Extract the [x, y] coordinate from the center of the cell holding the provided text.  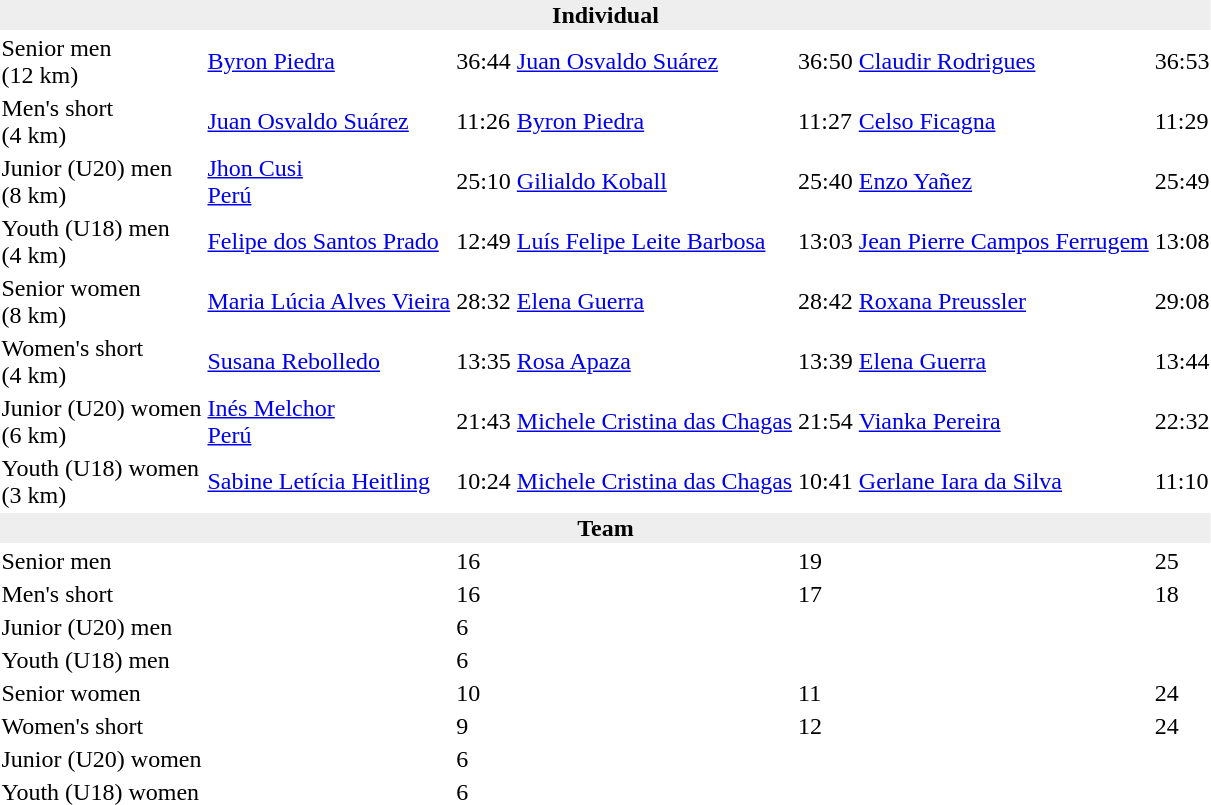
28:32 [484, 302]
Senior women(8 km) [102, 302]
Susana Rebolledo [329, 362]
36:50 [826, 62]
Inés Melchor Perú [329, 422]
Roxana Preussler [1004, 302]
13:03 [826, 242]
22:32 [1182, 422]
Women's short(4 km) [102, 362]
Team [606, 528]
Vianka Pereira [1004, 422]
25:10 [484, 182]
36:53 [1182, 62]
Junior (U20) men(8 km) [102, 182]
36:44 [484, 62]
25:40 [826, 182]
Felipe dos Santos Prado [329, 242]
21:43 [484, 422]
10 [484, 693]
11:29 [1182, 122]
Claudir Rodrigues [1004, 62]
Women's short [102, 726]
Individual [606, 15]
17 [826, 594]
Jhon Cusi Perú [329, 182]
11:10 [1182, 482]
10:24 [484, 482]
12 [826, 726]
Jean Pierre Campos Ferrugem [1004, 242]
Senior men(12 km) [102, 62]
Youth (U18) men(4 km) [102, 242]
18 [1182, 594]
Maria Lúcia Alves Vieira [329, 302]
11:26 [484, 122]
Celso Ficagna [1004, 122]
Rosa Apaza [654, 362]
21:54 [826, 422]
25:49 [1182, 182]
Junior (U20) women(6 km) [102, 422]
11:27 [826, 122]
9 [484, 726]
Senior women [102, 693]
28:42 [826, 302]
11 [826, 693]
13:44 [1182, 362]
Junior (U20) men [102, 627]
Gilialdo Koball [654, 182]
13:39 [826, 362]
Sabine Letícia Heitling [329, 482]
Luís Felipe Leite Barbosa [654, 242]
Senior men [102, 561]
13:35 [484, 362]
Men's short [102, 594]
Gerlane Iara da Silva [1004, 482]
25 [1182, 561]
Youth (U18) women(3 km) [102, 482]
Men's short(4 km) [102, 122]
29:08 [1182, 302]
19 [826, 561]
Youth (U18) men [102, 660]
Junior (U20) women [102, 759]
12:49 [484, 242]
Enzo Yañez [1004, 182]
10:41 [826, 482]
13:08 [1182, 242]
